Provide the (X, Y) coordinate of the cell's center where the given text is located.  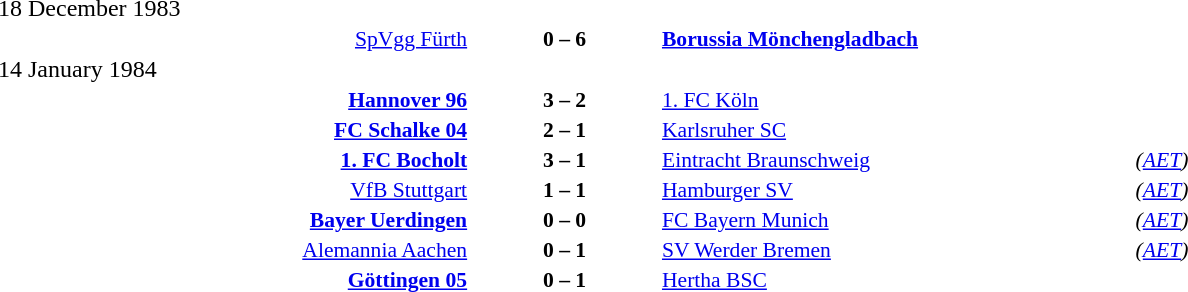
SV Werder Bremen (896, 250)
Borussia Mönchengladbach (896, 38)
0 – 1 (564, 250)
2 – 1 (564, 130)
3 – 1 (564, 160)
3 – 2 (564, 100)
FC Bayern Munich (896, 220)
Hamburger SV (896, 190)
0 – 6 (564, 38)
0 – 0 (564, 220)
1 – 1 (564, 190)
Karlsruher SC (896, 130)
1. FC Köln (896, 100)
Eintracht Braunschweig (896, 160)
